Determine the (X, Y) coordinate at the center of the cell enclosing the given text.  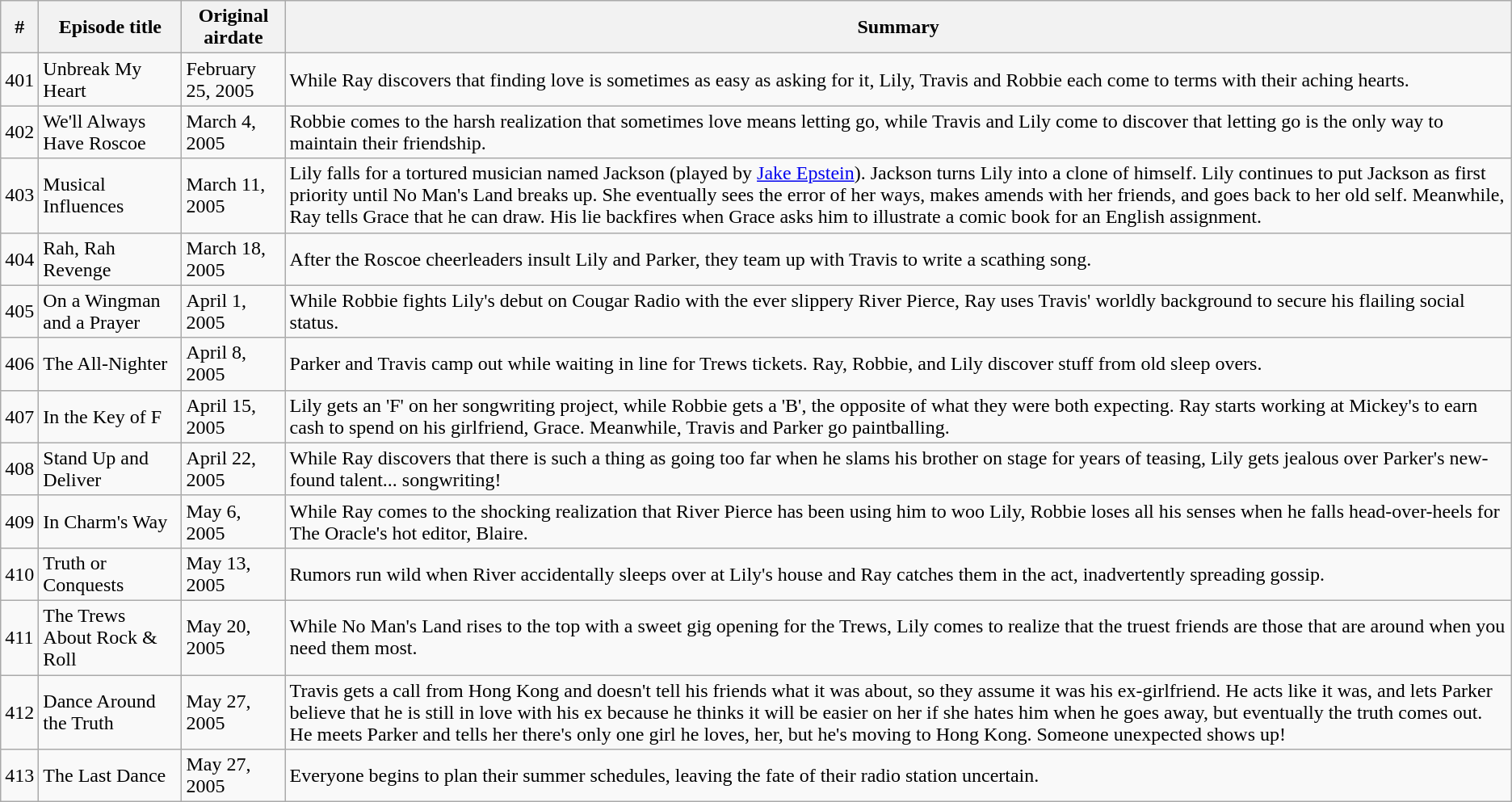
After the Roscoe cheerleaders insult Lily and Parker, they team up with Travis to write a scathing song. (898, 258)
April 22, 2005 (233, 468)
Musical Influences (110, 195)
408 (19, 468)
The Last Dance (110, 775)
Original airdate (233, 27)
401 (19, 79)
406 (19, 363)
404 (19, 258)
In the Key of F (110, 417)
Truth or Conquests (110, 573)
405 (19, 312)
April 15, 2005 (233, 417)
407 (19, 417)
May 13, 2005 (233, 573)
The All-Nighter (110, 363)
May 6, 2005 (233, 522)
409 (19, 522)
The Trews About Rock & Roll (110, 637)
Stand Up and Deliver (110, 468)
On a Wingman and a Prayer (110, 312)
In Charm's Way (110, 522)
412 (19, 712)
Rah, Rah Revenge (110, 258)
March 4, 2005 (233, 132)
February 25, 2005 (233, 79)
May 20, 2005 (233, 637)
Parker and Travis camp out while waiting in line for Trews tickets. Ray, Robbie, and Lily discover stuff from old sleep overs. (898, 363)
403 (19, 195)
While Ray discovers that finding love is sometimes as easy as asking for it, Lily, Travis and Robbie each come to terms with their aching hearts. (898, 79)
March 11, 2005 (233, 195)
402 (19, 132)
# (19, 27)
April 1, 2005 (233, 312)
Rumors run wild when River accidentally sleeps over at Lily's house and Ray catches them in the act, inadvertently spreading gossip. (898, 573)
We'll Always Have Roscoe (110, 132)
April 8, 2005 (233, 363)
Summary (898, 27)
413 (19, 775)
Unbreak My Heart (110, 79)
Everyone begins to plan their summer schedules, leaving the fate of their radio station uncertain. (898, 775)
Episode title (110, 27)
411 (19, 637)
March 18, 2005 (233, 258)
Dance Around the Truth (110, 712)
410 (19, 573)
